Pinpoint the cell where the given text exists, returning its (X, Y) midpoint coordinate. 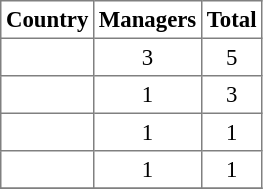
Managers (148, 20)
5 (231, 57)
Total (231, 20)
Country (48, 20)
